Capture the cell that displays the provided text and extract its [x, y] central coordinate. 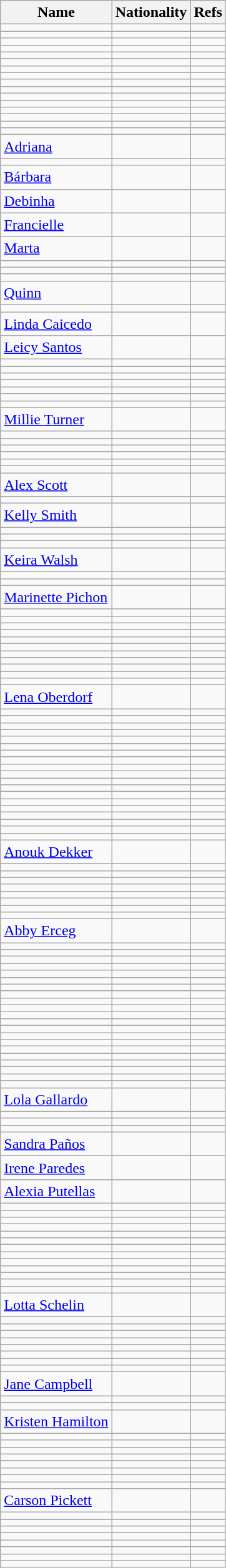
Millie Turner [56, 419]
Lola Gallardo [56, 1099]
Sandra Paños [56, 1144]
Carson Pickett [56, 1501]
Kristen Hamilton [56, 1421]
Anouk Dekker [56, 852]
Adriana [56, 147]
Quinn [56, 293]
Leicy Santos [56, 348]
Alexia Putellas [56, 1191]
Refs [208, 12]
Lotta Schelin [56, 1305]
Nationality [151, 12]
Kelly Smith [56, 515]
Bárbara [56, 177]
Francielle [56, 225]
Name [56, 12]
Abby Erceg [56, 931]
Marinette Pichon [56, 597]
Debinha [56, 201]
Jane Campbell [56, 1384]
Keira Walsh [56, 560]
Linda Caicedo [56, 324]
Irene Paredes [56, 1167]
Alex Scott [56, 485]
Marta [56, 248]
Lena Oberdorf [56, 697]
